Detect which cell encompasses the target text, then output its (X, Y) center coordinate. 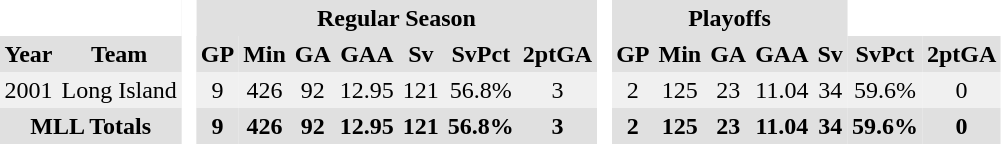
Team (119, 54)
Long Island (119, 90)
Playoffs (730, 18)
Regular Season (396, 18)
Year (28, 54)
MLL Totals (90, 126)
2001 (28, 90)
